Locate the cell with the specified text and output its (X, Y) center coordinate. 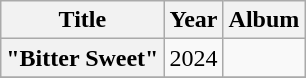
Year (194, 20)
Album (264, 20)
"Bitter Sweet" (82, 58)
2024 (194, 58)
Title (82, 20)
